Return the (X, Y) coordinate for the center point of the cell that contains the specified text.  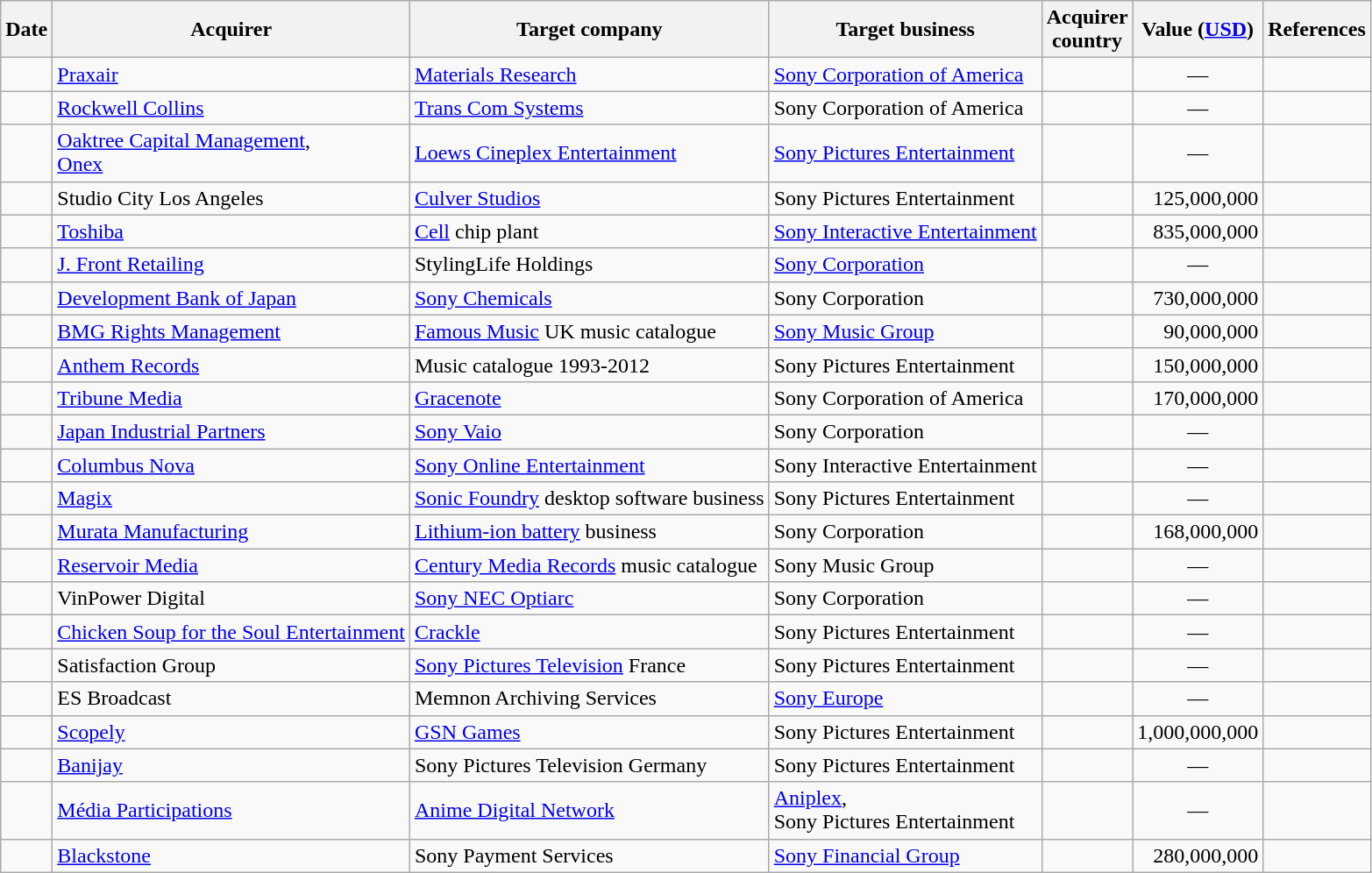
Chicken Soup for the Soul Entertainment (231, 632)
Music catalogue 1993-2012 (589, 365)
Aniplex, Sony Pictures Entertainment (905, 810)
Banijay (231, 765)
Target business (905, 30)
Sony Pictures Television Germany (589, 765)
Murata Manufacturing (231, 532)
Culver Studios (589, 198)
Rockwell Collins (231, 108)
Magix (231, 499)
Sony Pictures Television France (589, 665)
Date (26, 30)
1,000,000,000 (1198, 732)
Acquirer (231, 30)
Lithium-ion battery business (589, 532)
BMG Rights Management (231, 331)
Sony Vaio (589, 431)
Sony Europe (905, 699)
Century Media Records music catalogue (589, 565)
Gracenote (589, 398)
280,000,000 (1198, 855)
Columbus Nova (231, 465)
835,000,000 (1198, 231)
Value (USD) (1198, 30)
References (1317, 30)
Japan Industrial Partners (231, 431)
Sony NEC Optiarc (589, 599)
VinPower Digital (231, 599)
Famous Music UK music catalogue (589, 331)
730,000,000 (1198, 298)
Reservoir Media (231, 565)
170,000,000 (1198, 398)
Toshiba (231, 231)
ES Broadcast (231, 699)
150,000,000 (1198, 365)
Praxair (231, 75)
GSN Games (589, 732)
Sony Payment Services (589, 855)
Sonic Foundry desktop software business (589, 499)
Trans Com Systems (589, 108)
Sony Online Entertainment (589, 465)
Sony Financial Group (905, 855)
Scopely (231, 732)
Anime Digital Network (589, 810)
Média Participations (231, 810)
Satisfaction Group (231, 665)
Blackstone (231, 855)
168,000,000 (1198, 532)
125,000,000 (1198, 198)
Loews Cineplex Entertainment (589, 153)
Studio City Los Angeles (231, 198)
Development Bank of Japan (231, 298)
Sony Chemicals (589, 298)
Cell chip plant (589, 231)
Anthem Records (231, 365)
StylingLife Holdings (589, 265)
90,000,000 (1198, 331)
Target company (589, 30)
Tribune Media (231, 398)
Crackle (589, 632)
Acquirer country (1087, 30)
Oaktree Capital Management, Onex (231, 153)
Materials Research (589, 75)
Memnon Archiving Services (589, 699)
J. Front Retailing (231, 265)
